Return (X, Y) of the center of cell containing provided text 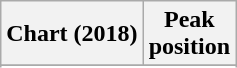
Chart (2018) (72, 34)
Peak position (189, 34)
